Provide the [x, y] coordinate of the cell's center where the given text is located.  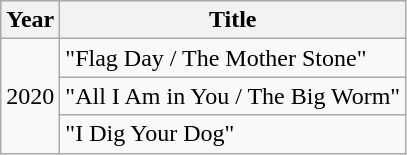
Year [30, 20]
2020 [30, 96]
Title [233, 20]
"All I Am in You / The Big Worm" [233, 96]
"Flag Day / The Mother Stone" [233, 58]
"I Dig Your Dog" [233, 134]
